Identify which cell holds the provided text, then report its (X, Y) central coordinate. 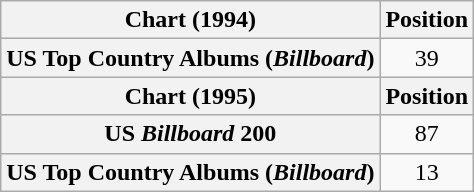
US Billboard 200 (190, 134)
Chart (1995) (190, 96)
87 (427, 134)
13 (427, 172)
Chart (1994) (190, 20)
39 (427, 58)
